Identify which cell holds the provided text, then report its [X, Y] central coordinate. 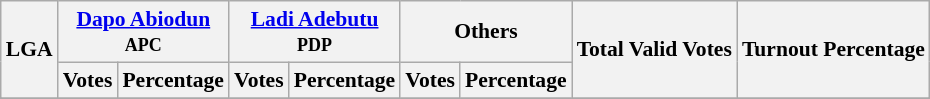
Ladi AdebutuPDP [314, 32]
Turnout Percentage [834, 50]
LGA [30, 50]
Others [486, 32]
Total Valid Votes [654, 50]
Dapo AbiodunAPC [144, 32]
